Capture the cell that displays the provided text and extract its (X, Y) central coordinate. 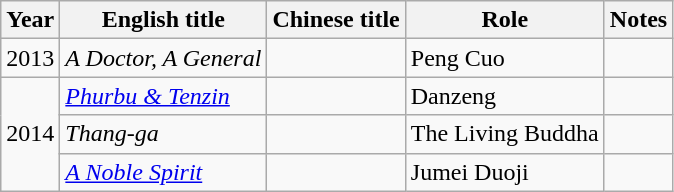
Chinese title (336, 20)
Danzeng (504, 96)
Jumei Duoji (504, 172)
Notes (638, 20)
Thang-ga (164, 134)
Year (30, 20)
2013 (30, 58)
Phurbu & Tenzin (164, 96)
Role (504, 20)
Peng Cuo (504, 58)
2014 (30, 134)
English title (164, 20)
A Noble Spirit (164, 172)
A Doctor, A General (164, 58)
The Living Buddha (504, 134)
